Output the [X, Y] coordinate of the center of the cell containing the given text.  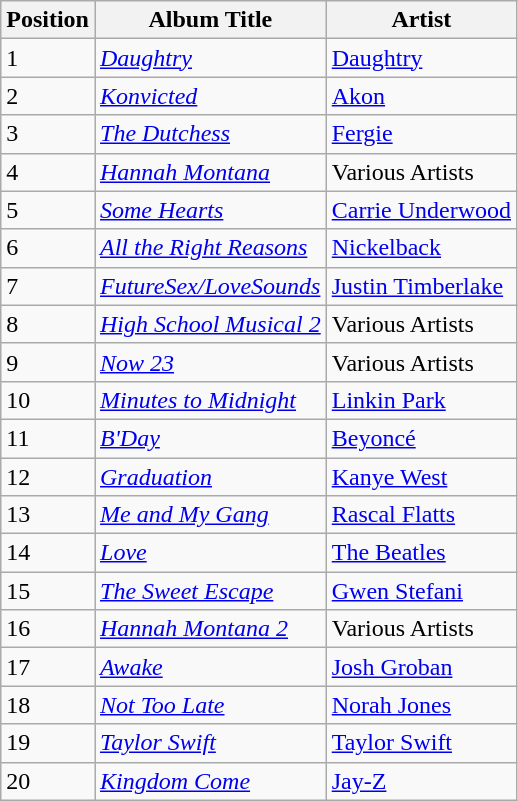
Position [48, 20]
Carrie Underwood [421, 210]
Hannah Montana 2 [210, 629]
Josh Groban [421, 667]
Hannah Montana [210, 172]
7 [48, 286]
Kingdom Come [210, 781]
19 [48, 743]
3 [48, 134]
High School Musical 2 [210, 324]
Fergie [421, 134]
Graduation [210, 477]
9 [48, 362]
Akon [421, 96]
5 [48, 210]
All the Right Reasons [210, 248]
6 [48, 248]
18 [48, 705]
Jay-Z [421, 781]
11 [48, 438]
Rascal Flatts [421, 515]
Kanye West [421, 477]
1 [48, 58]
Awake [210, 667]
Minutes to Midnight [210, 400]
14 [48, 553]
Gwen Stefani [421, 591]
Love [210, 553]
Album Title [210, 20]
12 [48, 477]
Konvicted [210, 96]
4 [48, 172]
2 [48, 96]
10 [48, 400]
Beyoncé [421, 438]
B'Day [210, 438]
Artist [421, 20]
The Dutchess [210, 134]
Me and My Gang [210, 515]
Some Hearts [210, 210]
Linkin Park [421, 400]
20 [48, 781]
17 [48, 667]
15 [48, 591]
Not Too Late [210, 705]
The Sweet Escape [210, 591]
8 [48, 324]
Justin Timberlake [421, 286]
FutureSex/LoveSounds [210, 286]
Norah Jones [421, 705]
13 [48, 515]
16 [48, 629]
Now 23 [210, 362]
The Beatles [421, 553]
Nickelback [421, 248]
